Capture the cell that displays the provided text and extract its (X, Y) central coordinate. 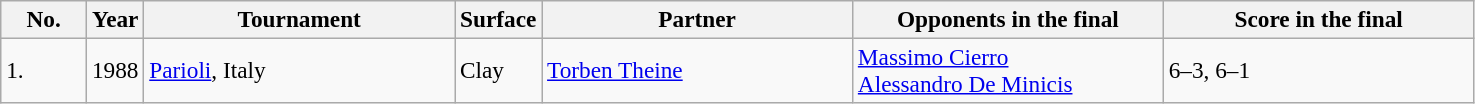
Tournament (300, 19)
Torben Theine (698, 70)
1. (44, 70)
Score in the final (1318, 19)
No. (44, 19)
Surface (498, 19)
Parioli, Italy (300, 70)
Partner (698, 19)
Year (116, 19)
Massimo Cierro Alessandro De Minicis (1008, 70)
6–3, 6–1 (1318, 70)
Opponents in the final (1008, 19)
1988 (116, 70)
Clay (498, 70)
